Provide the (x, y) coordinate of the cell's center where the given text is located.  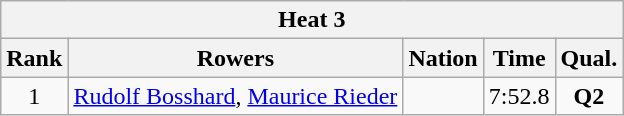
Nation (443, 58)
Heat 3 (312, 20)
Rank (34, 58)
Time (519, 58)
Q2 (589, 96)
7:52.8 (519, 96)
1 (34, 96)
Qual. (589, 58)
Rudolf Bosshard, Maurice Rieder (236, 96)
Rowers (236, 58)
